Capture the cell that displays the provided text and extract its (X, Y) central coordinate. 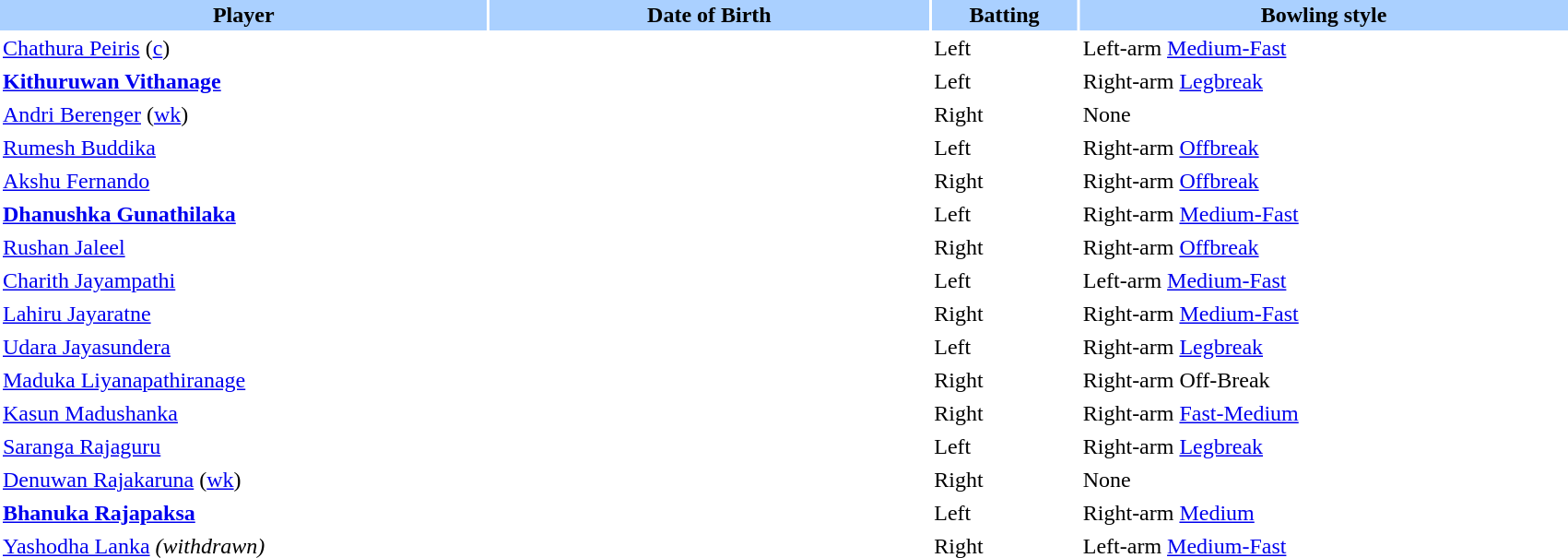
Charith Jayampathi (243, 280)
Right-arm Medium (1324, 513)
Andri Berenger (wk) (243, 114)
Udara Jayasundera (243, 347)
Rumesh Buddika (243, 148)
Player (243, 15)
Right-arm Off-Break (1324, 380)
Bhanuka Rajapaksa (243, 513)
Maduka Liyanapathiranage (243, 380)
Akshu Fernando (243, 181)
Dhanushka Gunathilaka (243, 214)
Date of Birth (710, 15)
Kasun Madushanka (243, 413)
Rushan Jaleel (243, 247)
Denuwan Rajakaruna (wk) (243, 480)
Right-arm Fast-Medium (1324, 413)
Batting (1005, 15)
Chathura Peiris (c) (243, 48)
Kithuruwan Vithanage (243, 81)
Saranga Rajaguru (243, 446)
Bowling style (1324, 15)
Lahiru Jayaratne (243, 314)
